Identify which cell holds the provided text, then report its [X, Y] central coordinate. 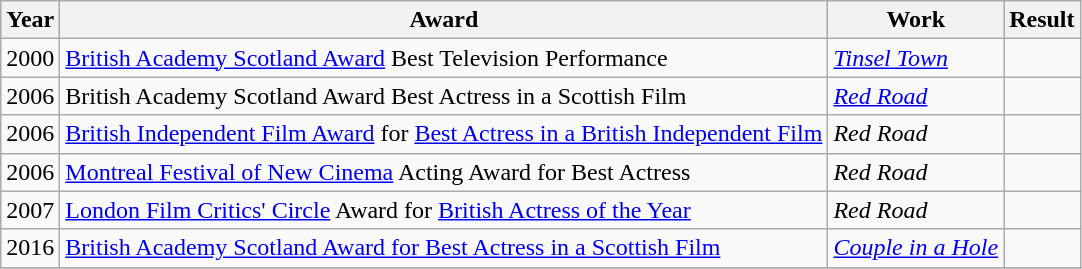
British Academy Scotland Award Best Television Performance [444, 58]
Montreal Festival of New Cinema Acting Award for Best Actress [444, 172]
Couple in a Hole [916, 248]
Work [916, 20]
Award [444, 20]
British Independent Film Award for Best Actress in a British Independent Film [444, 134]
Tinsel Town [916, 58]
London Film Critics' Circle Award for British Actress of the Year [444, 210]
Year [30, 20]
2007 [30, 210]
British Academy Scotland Award Best Actress in a Scottish Film [444, 96]
British Academy Scotland Award for Best Actress in a Scottish Film [444, 248]
Result [1042, 20]
2000 [30, 58]
2016 [30, 248]
